Pinpoint the cell where the given text exists, returning its (X, Y) midpoint coordinate. 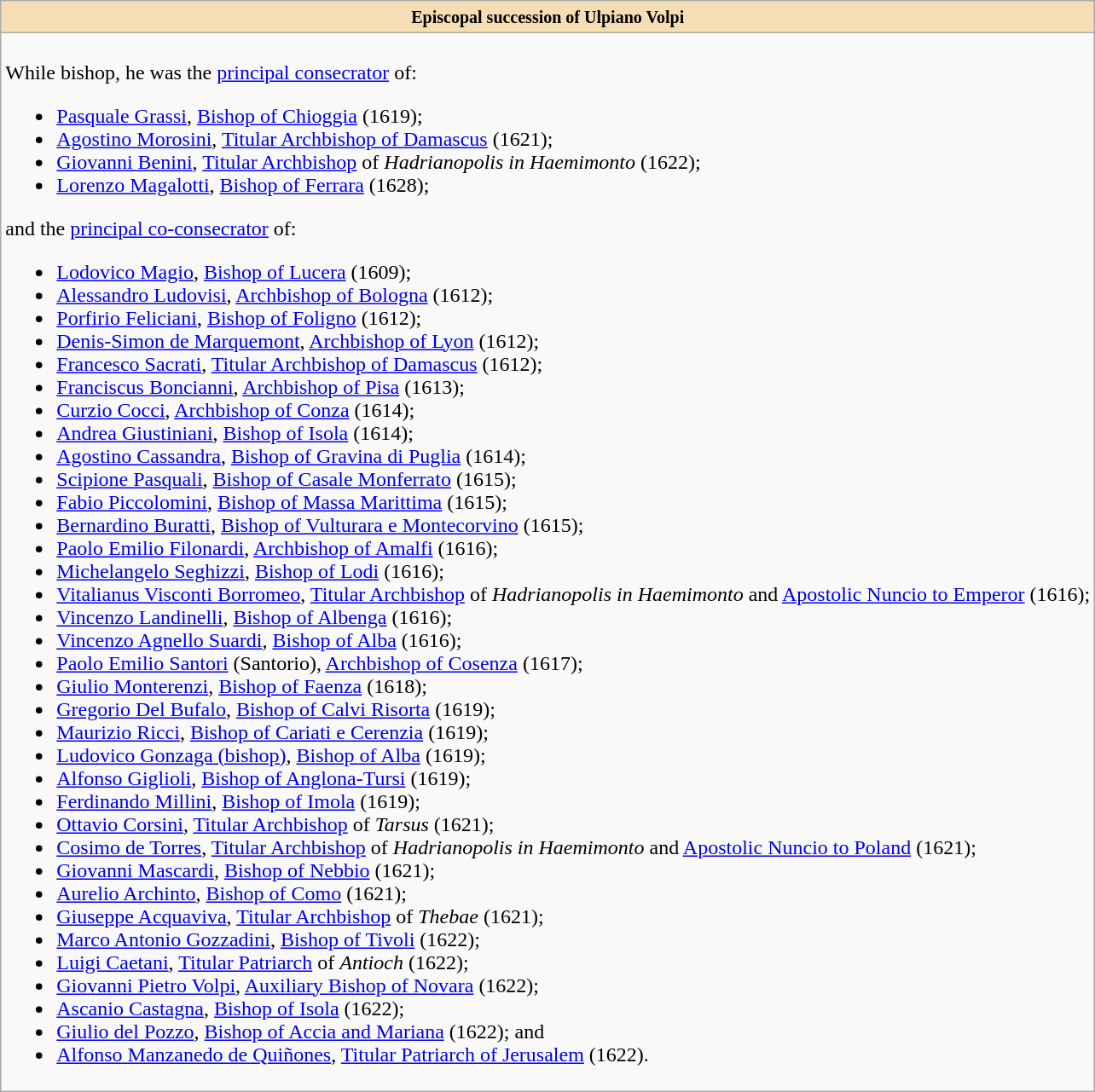
Episcopal succession of Ulpiano Volpi (547, 17)
